Return [x, y] of the center of cell containing provided text 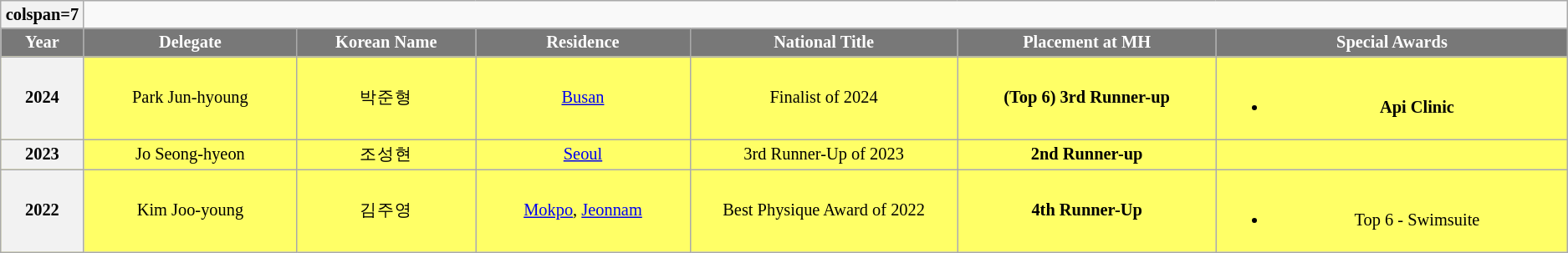
Delegate [191, 43]
Best Physique Award of 2022 [824, 210]
Residence [583, 43]
Finalist of 2024 [824, 98]
2023 [42, 154]
Jo Seong-hyeon [191, 154]
김주영 [386, 210]
National Title [824, 43]
Mokpo, Jeonnam [583, 210]
2nd Runner-up [1087, 154]
Kim Joo-young [191, 210]
Year [42, 43]
조성현 [386, 154]
2024 [42, 98]
3rd Runner-Up of 2023 [824, 154]
colspan=7 [42, 14]
박준형 [386, 98]
Placement at MH [1087, 43]
Korean Name [386, 43]
Park Jun-hyoung [191, 98]
2022 [42, 210]
Special Awards [1392, 43]
(Top 6) 3rd Runner-up [1087, 98]
Api Clinic [1392, 98]
Seoul [583, 154]
4th Runner-Up [1087, 210]
Busan [583, 98]
Top 6 - Swimsuite [1392, 210]
